For the text-containing cell, return its midpoint in (x, y) coordinate format. 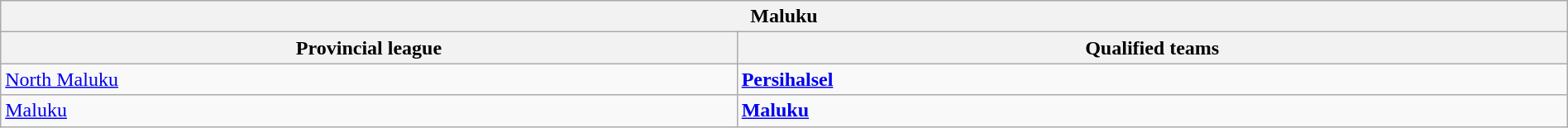
Qualified teams (1152, 48)
Persihalsel (1152, 79)
Provincial league (369, 48)
North Maluku (369, 79)
